Pinpoint the cell where the given text exists, returning its (X, Y) midpoint coordinate. 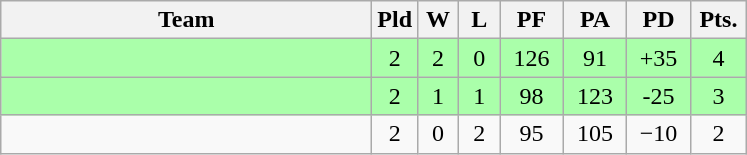
PD (659, 20)
Pts. (718, 20)
98 (532, 96)
3 (718, 96)
PF (532, 20)
95 (532, 134)
+35 (659, 58)
91 (595, 58)
4 (718, 58)
Pld (395, 20)
126 (532, 58)
W (438, 20)
L (480, 20)
PA (595, 20)
105 (595, 134)
-25 (659, 96)
−10 (659, 134)
Team (186, 20)
123 (595, 96)
